Pinpoint the cell where the given text exists, returning its [X, Y] midpoint coordinate. 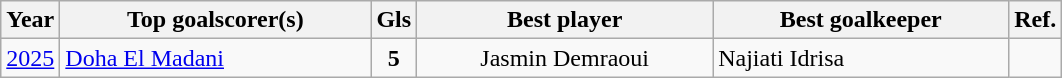
Top goalscorer(s) [216, 20]
2025 [30, 58]
Best player [565, 20]
Ref. [1036, 20]
Best goalkeeper [861, 20]
Year [30, 20]
Gls [394, 20]
5 [394, 58]
Najiati Idrisa [861, 58]
Doha El Madani [216, 58]
Jasmin Demraoui [565, 58]
